Scan for the cell matching the given text and deliver its (x, y) coordinate at center. 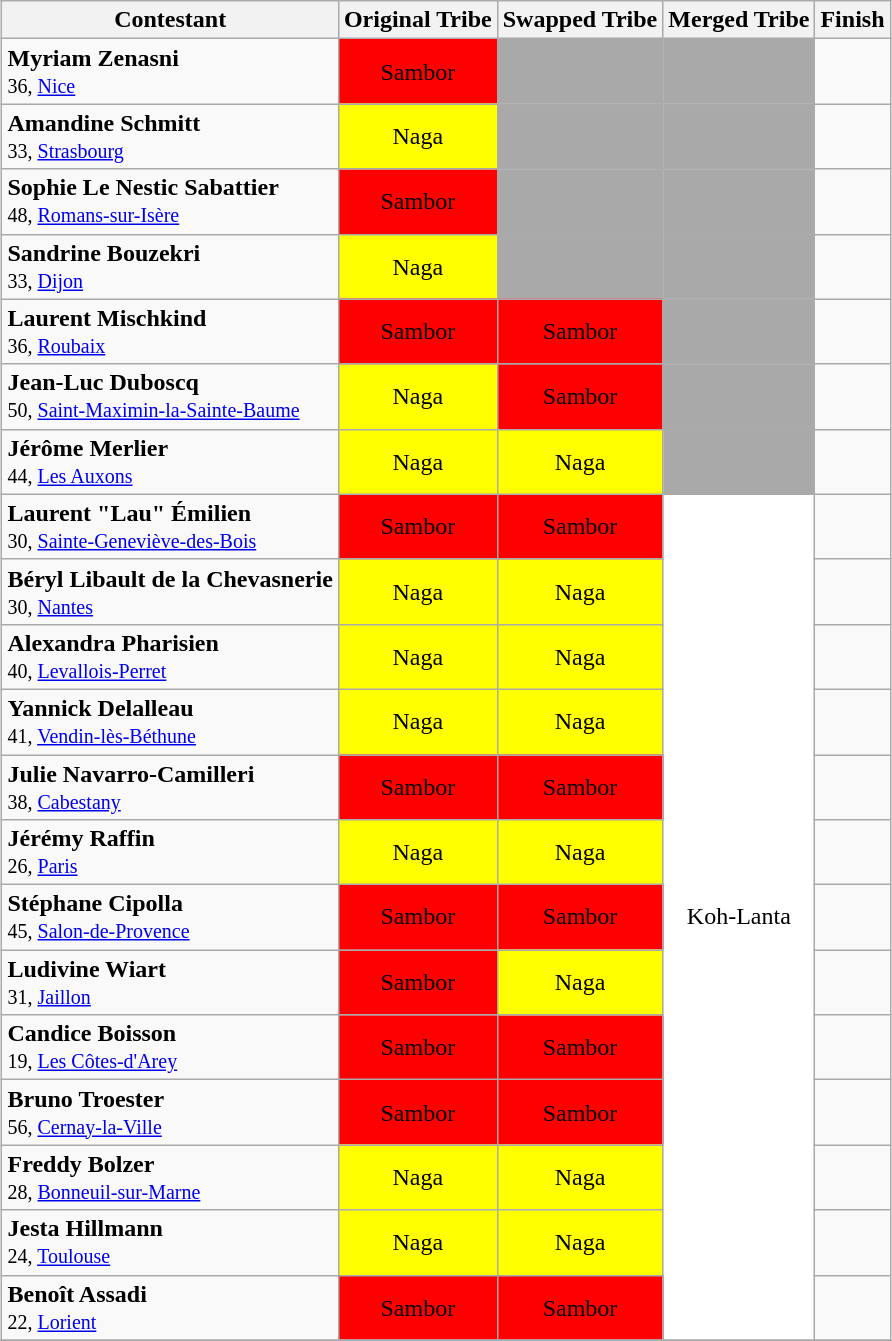
Contestant (170, 20)
Ludivine Wiart31, Jaillon (170, 982)
Candice Boisson19, Les Côtes-d'Arey (170, 1048)
Myriam Zenasni36, Nice (170, 72)
Laurent "Lau" Émilien30, Sainte-Geneviève-des-Bois (170, 526)
Jesta Hillmann24, Toulouse (170, 1242)
Sophie Le Nestic Sabattier48, Romans-sur-Isère (170, 202)
Sandrine Bouzekri33, Dijon (170, 266)
Amandine Schmitt33, Strasbourg (170, 136)
Julie Navarro-Camilleri38, Cabestany (170, 786)
Béryl Libault de la Chevasnerie30, Nantes (170, 592)
Original Tribe (418, 20)
Merged Tribe (739, 20)
Jean-Luc Duboscq50, Saint-Maximin-la-Sainte-Baume (170, 396)
Jérémy Raffin26, Paris (170, 852)
Freddy Bolzer28, Bonneuil-sur-Marne (170, 1178)
Yannick Delalleau41, Vendin-lès-Béthune (170, 722)
Finish (852, 20)
Bruno Troester56, Cernay-la-Ville (170, 1112)
Swapped Tribe (580, 20)
Koh-Lanta (739, 917)
Benoît Assadi22, Lorient (170, 1308)
Stéphane Cipolla45, Salon-de-Provence (170, 918)
Alexandra Pharisien40, Levallois-Perret (170, 656)
Laurent Mischkind36, Roubaix (170, 332)
Jérôme Merlier44, Les Auxons (170, 462)
